Determine the (x, y) coordinate at the center of the cell enclosing the given text.  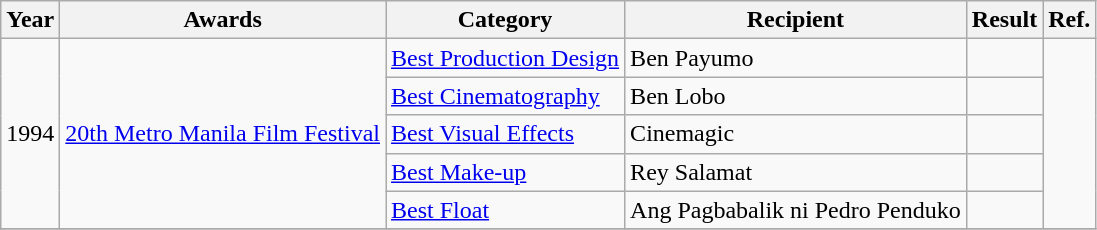
20th Metro Manila Film Festival (223, 134)
Recipient (796, 20)
1994 (30, 134)
Best Make-up (506, 172)
Ang Pagbabalik ni Pedro Penduko (796, 210)
Result (1004, 20)
Cinemagic (796, 134)
Ref. (1070, 20)
Best Production Design (506, 58)
Best Cinematography (506, 96)
Category (506, 20)
Ben Lobo (796, 96)
Best Float (506, 210)
Year (30, 20)
Ben Payumo (796, 58)
Awards (223, 20)
Rey Salamat (796, 172)
Best Visual Effects (506, 134)
